From the cell containing the given text, extract its center point as [X, Y] coordinate. 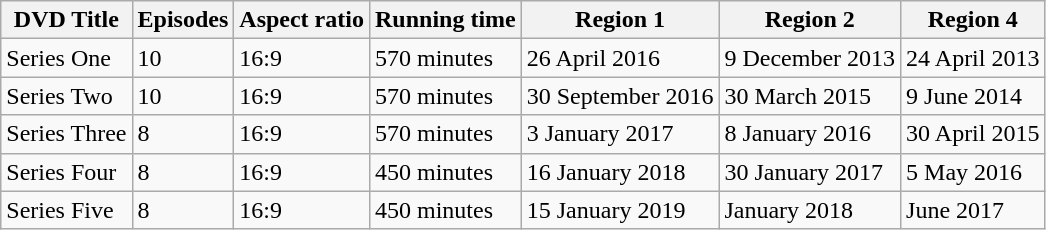
Series Two [66, 96]
9 June 2014 [973, 96]
Series One [66, 58]
Series Three [66, 134]
Running time [445, 20]
8 January 2016 [810, 134]
9 December 2013 [810, 58]
30 September 2016 [620, 96]
24 April 2013 [973, 58]
Region 1 [620, 20]
Episodes [183, 20]
Series Four [66, 172]
30 March 2015 [810, 96]
5 May 2016 [973, 172]
June 2017 [973, 210]
30 April 2015 [973, 134]
30 January 2017 [810, 172]
January 2018 [810, 210]
Region 2 [810, 20]
15 January 2019 [620, 210]
Aspect ratio [302, 20]
DVD Title [66, 20]
26 April 2016 [620, 58]
16 January 2018 [620, 172]
3 January 2017 [620, 134]
Region 4 [973, 20]
Series Five [66, 210]
